From the cell containing the given text, extract its center point as (X, Y) coordinate. 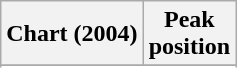
Chart (2004) (72, 34)
Peakposition (189, 34)
